Find where the given text appears and provide that cell's center as [x, y] coordinate. 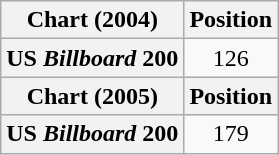
Chart (2005) [92, 96]
179 [231, 134]
126 [231, 58]
Chart (2004) [92, 20]
